Determine the [X, Y] coordinate at the center of the cell enclosing the given text.  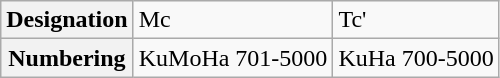
Tc' [416, 20]
KuHa 700-5000 [416, 58]
Mc [233, 20]
Numbering [67, 58]
Designation [67, 20]
KuMoHa 701-5000 [233, 58]
